Search for the cell housing the specified text and yield its [x, y] center coordinate. 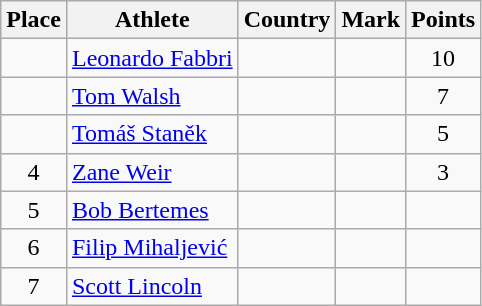
Points [444, 20]
4 [34, 172]
Filip Mihaljević [152, 248]
Leonardo Fabbri [152, 58]
Country [287, 20]
3 [444, 172]
10 [444, 58]
Athlete [152, 20]
Scott Lincoln [152, 286]
Place [34, 20]
Tom Walsh [152, 96]
Zane Weir [152, 172]
Bob Bertemes [152, 210]
Mark [371, 20]
Tomáš Staněk [152, 134]
6 [34, 248]
